Capture the cell that displays the provided text and extract its [X, Y] central coordinate. 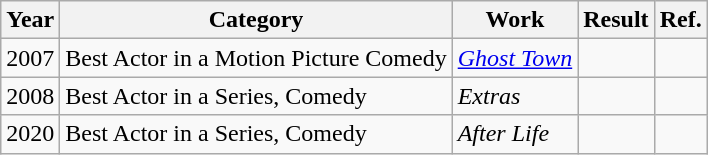
Year [30, 20]
2008 [30, 96]
2007 [30, 58]
Ghost Town [515, 58]
Best Actor in a Motion Picture Comedy [256, 58]
Work [515, 20]
Category [256, 20]
After Life [515, 134]
Extras [515, 96]
Ref. [680, 20]
2020 [30, 134]
Result [616, 20]
